Search for the cell housing the specified text and yield its (x, y) center coordinate. 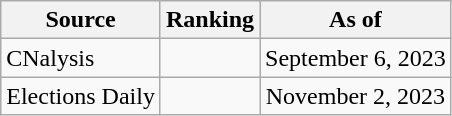
Elections Daily (81, 96)
Ranking (210, 20)
CNalysis (81, 58)
Source (81, 20)
As of (356, 20)
September 6, 2023 (356, 58)
November 2, 2023 (356, 96)
